Determine the [X, Y] coordinate at the center of the cell enclosing the given text.  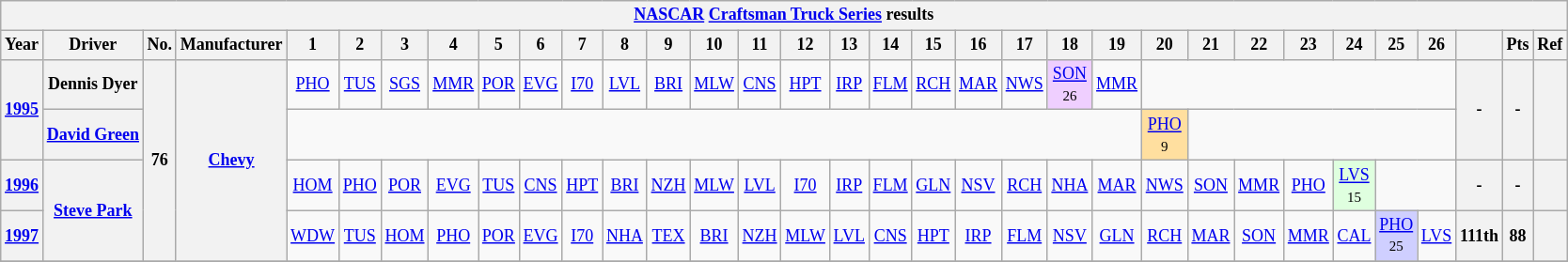
PHO9 [1164, 135]
4 [453, 45]
1997 [23, 236]
10 [714, 45]
LVS15 [1354, 185]
14 [890, 45]
16 [979, 45]
111th [1480, 236]
19 [1117, 45]
1996 [23, 185]
76 [160, 160]
11 [760, 45]
17 [1025, 45]
PHO25 [1397, 236]
CAL [1354, 236]
7 [583, 45]
26 [1436, 45]
5 [499, 45]
12 [805, 45]
22 [1260, 45]
6 [541, 45]
WDW [313, 236]
Chevy [231, 160]
21 [1211, 45]
Year [23, 45]
15 [933, 45]
SGS [404, 85]
Pts [1517, 45]
18 [1070, 45]
2 [359, 45]
TEX [668, 236]
13 [849, 45]
No. [160, 45]
9 [668, 45]
LVS [1436, 236]
24 [1354, 45]
23 [1309, 45]
3 [404, 45]
Driver [92, 45]
20 [1164, 45]
Manufacturer [231, 45]
SON26 [1070, 85]
Dennis Dyer [92, 85]
David Green [92, 135]
1995 [23, 109]
8 [625, 45]
1 [313, 45]
88 [1517, 236]
25 [1397, 45]
Steve Park [92, 210]
NASCAR Craftsman Truck Series results [784, 15]
Ref [1550, 45]
